Return (x, y) of the center of cell containing provided text 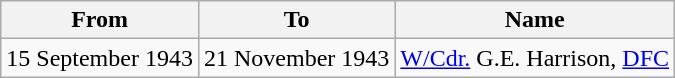
15 September 1943 (100, 58)
21 November 1943 (296, 58)
From (100, 20)
To (296, 20)
W/Cdr. G.E. Harrison, DFC (535, 58)
Name (535, 20)
